Detect which cell encompasses the target text, then output its (x, y) center coordinate. 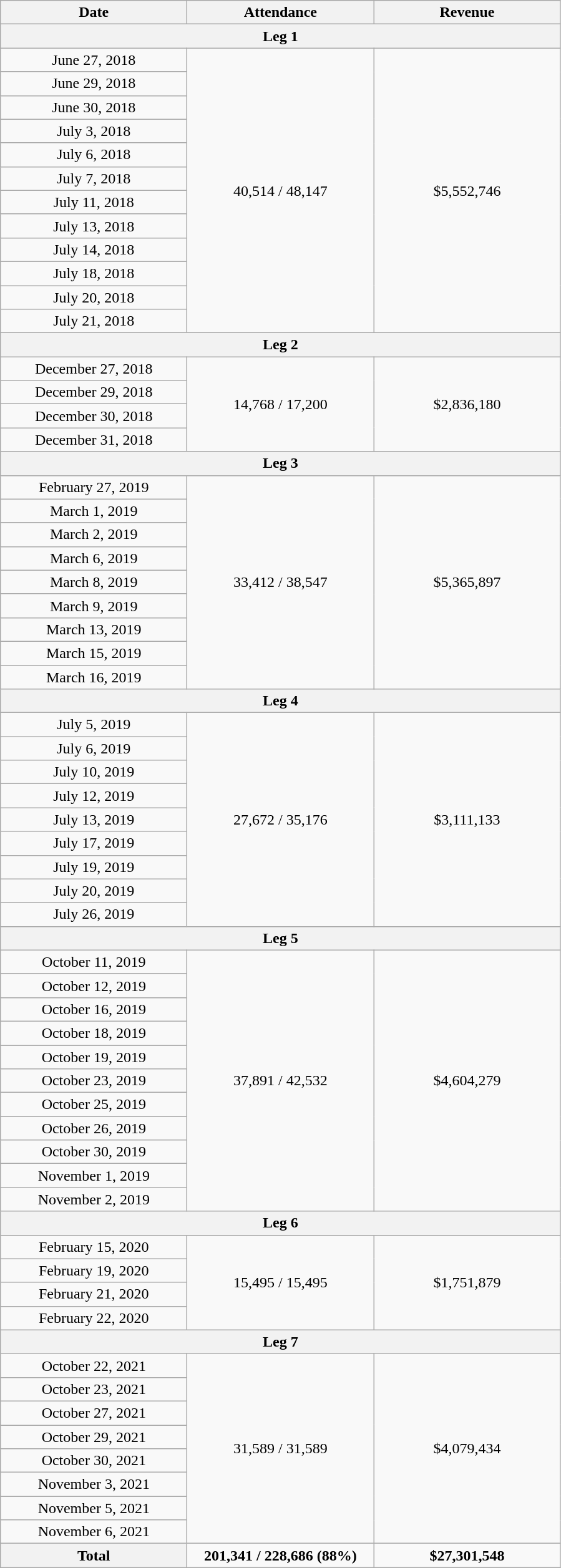
October 27, 2021 (94, 1413)
October 23, 2019 (94, 1081)
December 31, 2018 (94, 440)
July 26, 2019 (94, 914)
July 20, 2019 (94, 891)
Revenue (467, 12)
October 23, 2021 (94, 1389)
March 8, 2019 (94, 582)
July 11, 2018 (94, 202)
Leg 4 (281, 701)
October 11, 2019 (94, 962)
February 19, 2020 (94, 1270)
$1,751,879 (467, 1282)
Date (94, 12)
June 27, 2018 (94, 60)
July 17, 2019 (94, 843)
October 29, 2021 (94, 1436)
October 22, 2021 (94, 1365)
March 16, 2019 (94, 677)
31,589 / 31,589 (281, 1448)
Total (94, 1556)
October 30, 2021 (94, 1461)
November 1, 2019 (94, 1176)
July 12, 2019 (94, 796)
July 6, 2018 (94, 155)
October 18, 2019 (94, 1033)
October 19, 2019 (94, 1057)
Leg 6 (281, 1223)
33,412 / 38,547 (281, 583)
15,495 / 15,495 (281, 1282)
$4,604,279 (467, 1080)
December 29, 2018 (94, 392)
October 30, 2019 (94, 1152)
October 12, 2019 (94, 985)
July 7, 2018 (94, 178)
Leg 1 (281, 36)
July 13, 2019 (94, 820)
November 2, 2019 (94, 1199)
December 30, 2018 (94, 416)
$2,836,180 (467, 404)
July 5, 2019 (94, 725)
July 18, 2018 (94, 273)
July 20, 2018 (94, 298)
March 13, 2019 (94, 629)
October 25, 2019 (94, 1105)
October 16, 2019 (94, 1009)
July 14, 2018 (94, 249)
February 22, 2020 (94, 1318)
$5,552,746 (467, 191)
November 3, 2021 (94, 1484)
March 2, 2019 (94, 535)
Leg 7 (281, 1342)
February 15, 2020 (94, 1247)
37,891 / 42,532 (281, 1080)
November 6, 2021 (94, 1532)
November 5, 2021 (94, 1508)
June 29, 2018 (94, 84)
Leg 2 (281, 345)
$3,111,133 (467, 820)
October 26, 2019 (94, 1128)
Leg 5 (281, 938)
$5,365,897 (467, 583)
July 10, 2019 (94, 772)
40,514 / 48,147 (281, 191)
Attendance (281, 12)
February 27, 2019 (94, 487)
$27,301,548 (467, 1556)
June 30, 2018 (94, 107)
March 15, 2019 (94, 653)
14,768 / 17,200 (281, 404)
July 19, 2019 (94, 867)
February 21, 2020 (94, 1294)
July 6, 2019 (94, 748)
$4,079,434 (467, 1448)
December 27, 2018 (94, 369)
March 1, 2019 (94, 511)
July 21, 2018 (94, 321)
July 13, 2018 (94, 226)
March 6, 2019 (94, 558)
July 3, 2018 (94, 131)
Leg 3 (281, 463)
27,672 / 35,176 (281, 820)
201,341 / 228,686 (88%) (281, 1556)
March 9, 2019 (94, 606)
